Search for the cell housing the specified text and yield its [X, Y] center coordinate. 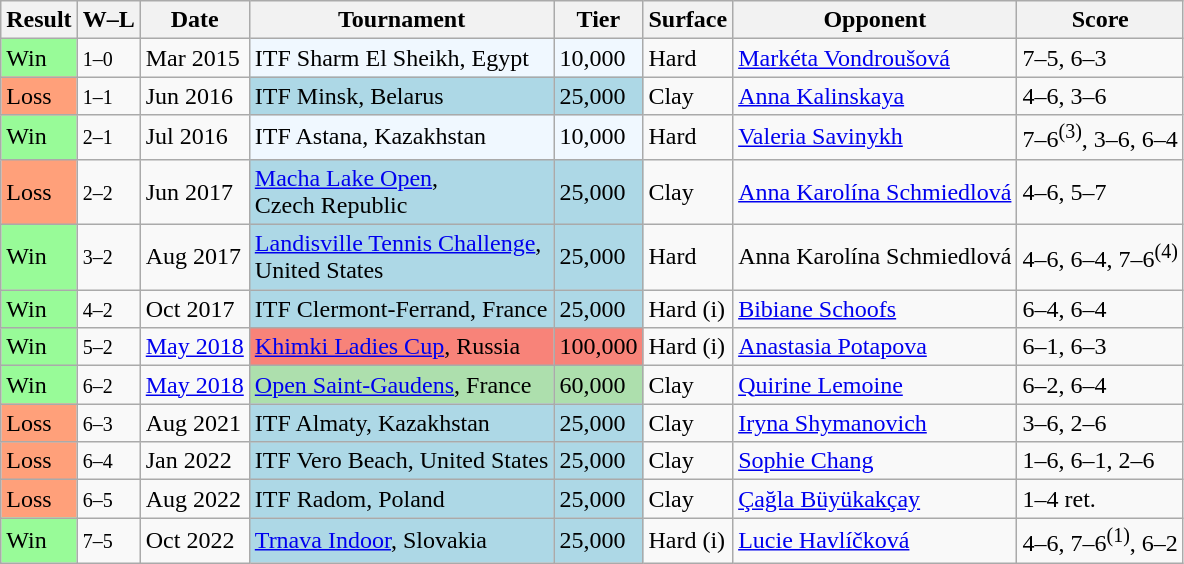
ITF Almaty, Kazakhstan [402, 423]
1–4 ret. [1100, 499]
ITF Clermont-Ferrand, France [402, 309]
Surface [688, 20]
4–6, 6–4, 7–6(4) [1100, 258]
6–5 [108, 499]
Aug 2021 [194, 423]
60,000 [598, 385]
3–2 [108, 258]
Trnava Indoor, Slovakia [402, 540]
100,000 [598, 347]
Date [194, 20]
6–4, 6–4 [1100, 309]
3–6, 2–6 [1100, 423]
Aug 2017 [194, 258]
Jan 2022 [194, 461]
Lucie Havlíčková [875, 540]
Khimki Ladies Cup, Russia [402, 347]
Oct 2017 [194, 309]
1–1 [108, 96]
4–6, 5–7 [1100, 192]
7–5 [108, 540]
Valeria Savinykh [875, 138]
ITF Sharm El Sheikh, Egypt [402, 58]
Sophie Chang [875, 461]
4–6, 3–6 [1100, 96]
Macha Lake Open, Czech Republic [402, 192]
Anna Kalinskaya [875, 96]
Tier [598, 20]
1–6, 6–1, 2–6 [1100, 461]
Tournament [402, 20]
ITF Astana, Kazakhstan [402, 138]
Jun 2016 [194, 96]
1–0 [108, 58]
Aug 2022 [194, 499]
Jul 2016 [194, 138]
4–2 [108, 309]
6–2 [108, 385]
5–2 [108, 347]
Opponent [875, 20]
ITF Vero Beach, United States [402, 461]
Quirine Lemoine [875, 385]
ITF Radom, Poland [402, 499]
Landisville Tennis Challenge, United States [402, 258]
Mar 2015 [194, 58]
4–6, 7–6(1), 6–2 [1100, 540]
6–1, 6–3 [1100, 347]
Bibiane Schoofs [875, 309]
6–2, 6–4 [1100, 385]
Anastasia Potapova [875, 347]
W–L [108, 20]
6–4 [108, 461]
Markéta Vondroušová [875, 58]
Score [1100, 20]
Jun 2017 [194, 192]
6–3 [108, 423]
Oct 2022 [194, 540]
7–6(3), 3–6, 6–4 [1100, 138]
2–2 [108, 192]
Çağla Büyükakçay [875, 499]
ITF Minsk, Belarus [402, 96]
2–1 [108, 138]
Open Saint-Gaudens, France [402, 385]
Result [39, 20]
7–5, 6–3 [1100, 58]
Iryna Shymanovich [875, 423]
